Scan for the cell matching the given text and deliver its [x, y] coordinate at center. 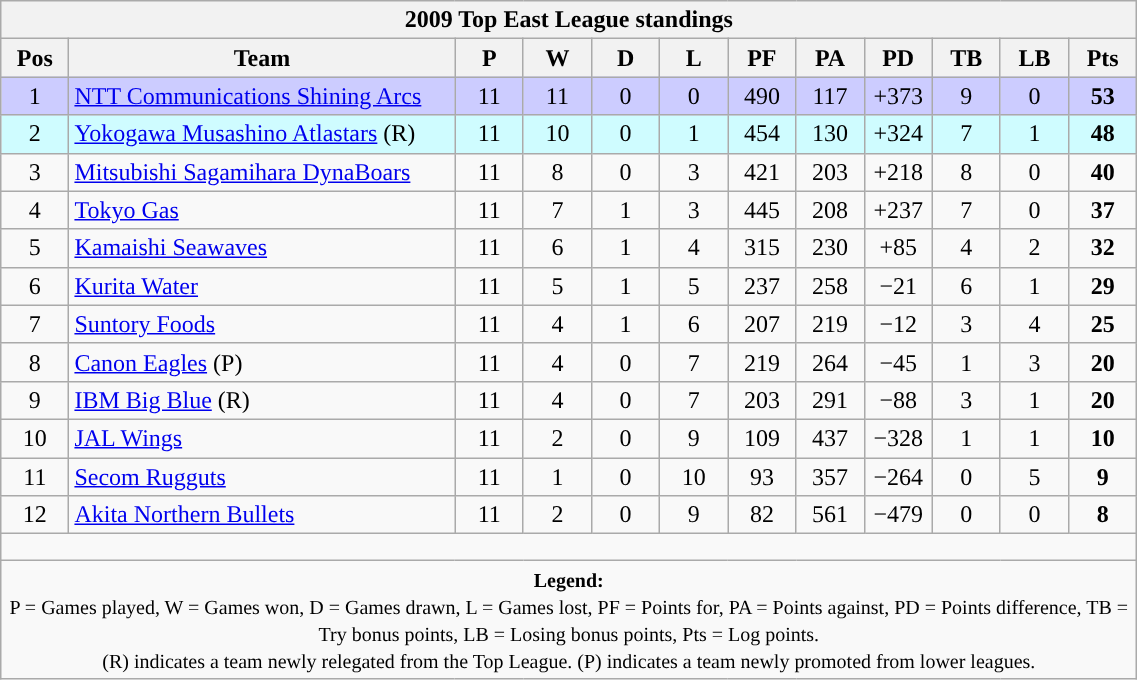
−264 [898, 477]
−328 [898, 438]
PA [830, 58]
Secom Rugguts [262, 477]
+373 [898, 96]
315 [762, 248]
−88 [898, 400]
Team [262, 58]
L [694, 58]
32 [1103, 248]
109 [762, 438]
+218 [898, 172]
291 [830, 400]
29 [1103, 286]
Yokogawa Musashino Atlastars (R) [262, 134]
357 [830, 477]
40 [1103, 172]
237 [762, 286]
Canon Eagles (P) [262, 362]
−479 [898, 515]
53 [1103, 96]
25 [1103, 324]
+237 [898, 210]
454 [762, 134]
48 [1103, 134]
264 [830, 362]
−21 [898, 286]
IBM Big Blue (R) [262, 400]
37 [1103, 210]
207 [762, 324]
421 [762, 172]
93 [762, 477]
PF [762, 58]
−45 [898, 362]
−12 [898, 324]
2009 Top East League standings [569, 20]
+324 [898, 134]
230 [830, 248]
D [625, 58]
+85 [898, 248]
NTT Communications Shining Arcs [262, 96]
Pts [1103, 58]
JAL Wings [262, 438]
208 [830, 210]
Pos [35, 58]
Mitsubishi Sagamihara DynaBoars [262, 172]
117 [830, 96]
Kamaishi Seawaves [262, 248]
258 [830, 286]
LB [1034, 58]
Tokyo Gas [262, 210]
Suntory Foods [262, 324]
P [489, 58]
490 [762, 96]
Akita Northern Bullets [262, 515]
561 [830, 515]
437 [830, 438]
Kurita Water [262, 286]
445 [762, 210]
TB [966, 58]
PD [898, 58]
130 [830, 134]
W [557, 58]
82 [762, 515]
12 [35, 515]
